Extract the (x, y) coordinate from the center of the cell holding the provided text.  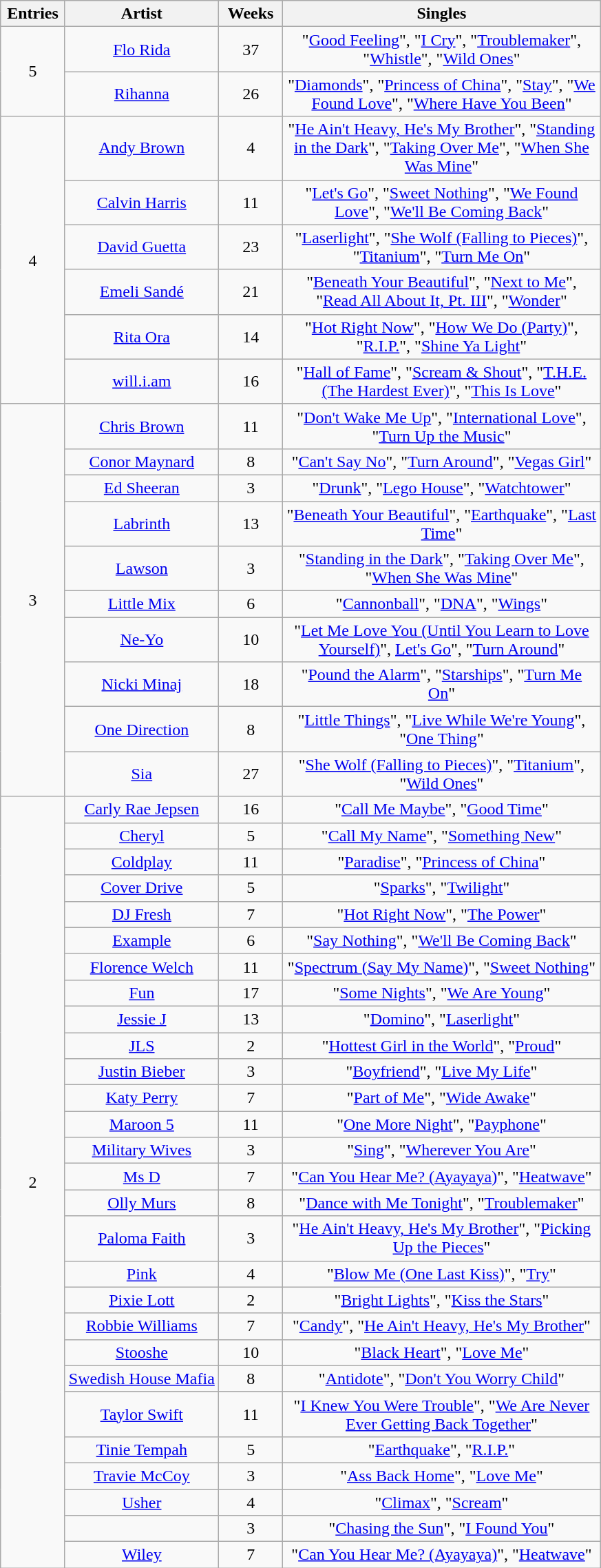
Tinie Tempah (142, 1450)
Jessie J (142, 1019)
"Ass Back Home", "Love Me" (442, 1476)
Stooshe (142, 1352)
Katy Perry (142, 1098)
will.i.am (142, 382)
Maroon 5 (142, 1124)
Singles (442, 14)
"Domino", "Laserlight" (442, 1019)
18 (251, 685)
"Drunk", "Lego House", "Watchtower" (442, 488)
Wiley (142, 1555)
"Sing", "Wherever You Are" (442, 1151)
"Call My Name", "Something New" (442, 836)
Paloma Faith (142, 1239)
Pink (142, 1274)
"Call Me Maybe", "Good Time" (442, 809)
"Dance with Me Tonight", "Troublemaker" (442, 1203)
"Antidote", "Don't You Worry Child" (442, 1379)
"Black Heart", "Love Me" (442, 1352)
Travie McCoy (142, 1476)
"Chasing the Sun", "I Found You" (442, 1529)
Fun (142, 993)
"Can't Say No", "Turn Around", "Vegas Girl" (442, 462)
Labrinth (142, 524)
Conor Maynard (142, 462)
Olly Murs (142, 1203)
17 (251, 993)
JLS (142, 1045)
"Blow Me (One Last Kiss)", "Try" (442, 1274)
Little Mix (142, 604)
Ms D (142, 1177)
"Little Things", "Live While We're Young", "One Thing" (442, 729)
14 (251, 336)
Entries (33, 14)
Cheryl (142, 836)
Chris Brown (142, 426)
"Hot Right Now", "The Power" (442, 914)
"Candy", "He Ain't Heavy, He's My Brother" (442, 1326)
Artist (142, 14)
"Don't Wake Me Up", "International Love", "Turn Up the Music" (442, 426)
"Climax", "Scream" (442, 1503)
Lawson (142, 569)
Flo Rida (142, 50)
"She Wolf (Falling to Pieces)", "Titanium", "Wild Ones" (442, 774)
37 (251, 50)
"Hot Right Now", "How We Do (Party)", "R.I.P.", "Shine Ya Light" (442, 336)
"Spectrum (Say My Name)", "Sweet Nothing" (442, 967)
"Say Nothing", "We'll Be Coming Back" (442, 940)
One Direction (142, 729)
Rihanna (142, 94)
"Beneath Your Beautiful", "Earthquake", "Last Time" (442, 524)
Carly Rae Jepsen (142, 809)
Taylor Swift (142, 1414)
DJ Fresh (142, 914)
"I Knew You Were Trouble", "We Are Never Ever Getting Back Together" (442, 1414)
Ne-Yo (142, 639)
"Paradise", "Princess of China" (442, 862)
David Guetta (142, 247)
Rita Ora (142, 336)
"Bright Lights", "Kiss the Stars" (442, 1300)
27 (251, 774)
"Hottest Girl in the World", "Proud" (442, 1045)
"Hall of Fame", "Scream & Shout", "T.H.E. (The Hardest Ever)", "This Is Love" (442, 382)
Florence Welch (142, 967)
"He Ain't Heavy, He's My Brother", "Standing in the Dark", "Taking Over Me", "When She Was Mine" (442, 148)
Swedish House Mafia (142, 1379)
Sia (142, 774)
Coldplay (142, 862)
"Good Feeling", "I Cry", "Troublemaker", "Whistle", "Wild Ones" (442, 50)
23 (251, 247)
Military Wives (142, 1151)
"Earthquake", "R.I.P." (442, 1450)
"Boyfriend", "Live My Life" (442, 1072)
Usher (142, 1503)
26 (251, 94)
"Let's Go", "Sweet Nothing", "We Found Love", "We'll Be Coming Back" (442, 203)
Calvin Harris (142, 203)
"Standing in the Dark", "Taking Over Me", "When She Was Mine" (442, 569)
"Laserlight", "She Wolf (Falling to Pieces)", "Titanium", "Turn Me On" (442, 247)
"He Ain't Heavy, He's My Brother", "Picking Up the Pieces" (442, 1239)
Robbie Williams (142, 1326)
"Let Me Love You (Until You Learn to Love Yourself)", Let's Go", "Turn Around" (442, 639)
Andy Brown (142, 148)
"Diamonds", "Princess of China", "Stay", "We Found Love", "Where Have You Been" (442, 94)
21 (251, 292)
"Pound the Alarm", "Starships", "Turn Me On" (442, 685)
"Beneath Your Beautiful", "Next to Me", "Read All About It, Pt. III", "Wonder" (442, 292)
"Part of Me", "Wide Awake" (442, 1098)
"One More Night", "Payphone" (442, 1124)
"Sparks", "Twilight" (442, 888)
Ed Sheeran (142, 488)
"Cannonball", "DNA", "Wings" (442, 604)
Nicki Minaj (142, 685)
Weeks (251, 14)
Emeli Sandé (142, 292)
"Some Nights", "We Are Young" (442, 993)
Justin Bieber (142, 1072)
Cover Drive (142, 888)
Pixie Lott (142, 1300)
Example (142, 940)
